Provide the [X, Y] coordinate of the cell's center where the given text is located.  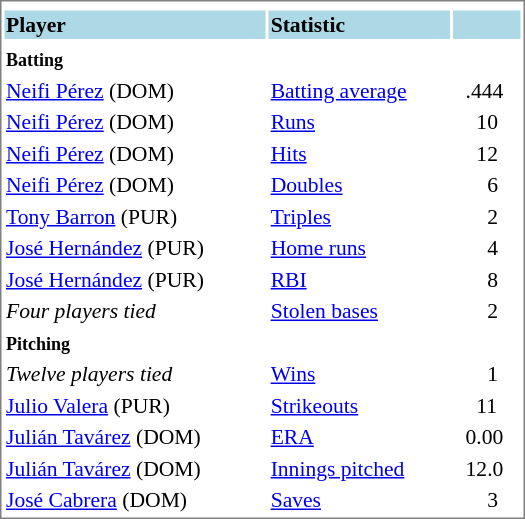
Batting [135, 59]
Wins [360, 374]
Pitching [135, 342]
.444 [486, 90]
Saves [360, 500]
3 [486, 500]
10 [486, 122]
0.00 [486, 437]
Hits [360, 154]
Tony Barron (PUR) [135, 216]
Batting average [360, 90]
12 [486, 154]
ERA [360, 437]
8 [486, 280]
11 [486, 406]
Julio Valera (PUR) [135, 406]
Home runs [360, 248]
4 [486, 248]
1 [486, 374]
Strikeouts [360, 406]
Four players tied [135, 311]
Player [135, 24]
12.0 [486, 468]
Runs [360, 122]
Twelve players tied [135, 374]
Statistic [360, 24]
Doubles [360, 185]
José Cabrera (DOM) [135, 500]
RBI [360, 280]
6 [486, 185]
Stolen bases [360, 311]
Innings pitched [360, 468]
Triples [360, 216]
